Capture the cell that displays the provided text and extract its (X, Y) central coordinate. 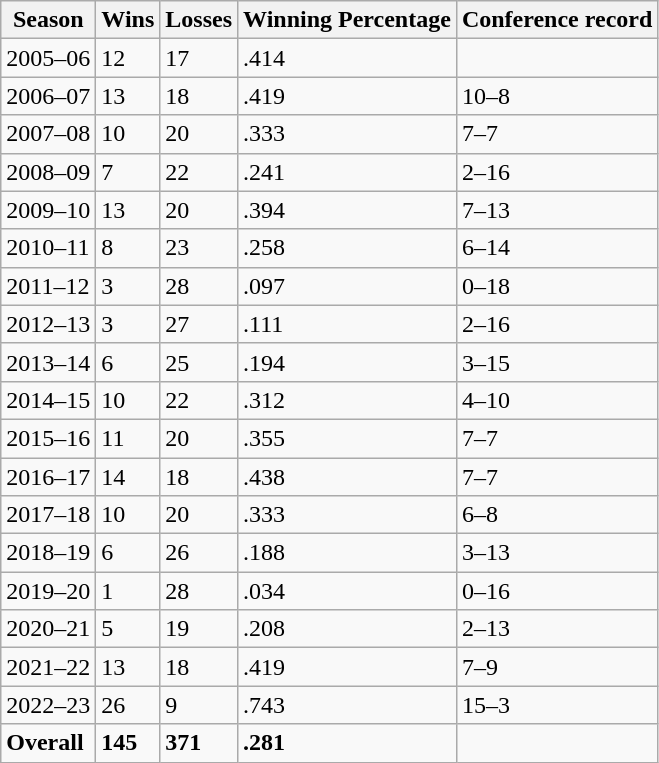
.355 (348, 438)
2022–23 (48, 705)
2010–11 (48, 248)
Overall (48, 743)
19 (199, 629)
2015–16 (48, 438)
7–13 (556, 210)
Season (48, 20)
7–9 (556, 667)
23 (199, 248)
6–14 (556, 248)
.208 (348, 629)
.034 (348, 591)
.111 (348, 324)
2014–15 (48, 400)
11 (128, 438)
145 (128, 743)
15–3 (556, 705)
.281 (348, 743)
0–16 (556, 591)
5 (128, 629)
2012–13 (48, 324)
2005–06 (48, 58)
27 (199, 324)
3–13 (556, 553)
2016–17 (48, 477)
2007–08 (48, 134)
2013–14 (48, 362)
2021–22 (48, 667)
2008–09 (48, 172)
.188 (348, 553)
12 (128, 58)
2–13 (556, 629)
.194 (348, 362)
Winning Percentage (348, 20)
6–8 (556, 515)
.258 (348, 248)
0–18 (556, 286)
.743 (348, 705)
3–15 (556, 362)
14 (128, 477)
2009–10 (48, 210)
2006–07 (48, 96)
Wins (128, 20)
9 (199, 705)
25 (199, 362)
2011–12 (48, 286)
.097 (348, 286)
10–8 (556, 96)
.312 (348, 400)
4–10 (556, 400)
2017–18 (48, 515)
.438 (348, 477)
.394 (348, 210)
371 (199, 743)
1 (128, 591)
.241 (348, 172)
Losses (199, 20)
17 (199, 58)
2018–19 (48, 553)
7 (128, 172)
Conference record (556, 20)
2020–21 (48, 629)
2019–20 (48, 591)
.414 (348, 58)
8 (128, 248)
